Output the [X, Y] coordinate of the center of the cell containing the given text.  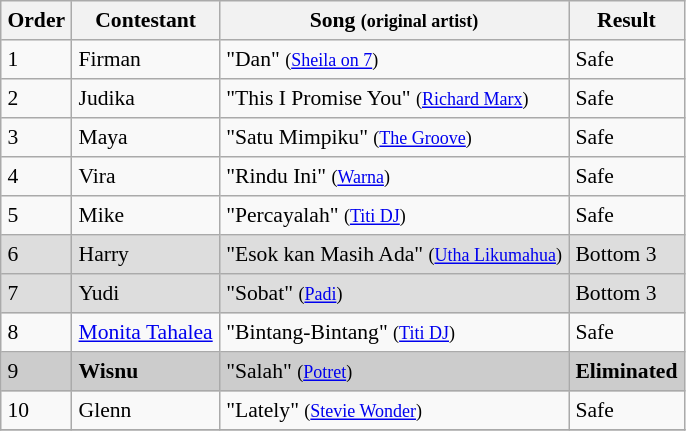
Maya [146, 138]
1 [36, 60]
"Dan" (Sheila on 7) [394, 60]
Song (original artist) [394, 20]
"Salah" (Potret) [394, 372]
"Rindu Ini" (Warna) [394, 176]
8 [36, 332]
Result [626, 20]
4 [36, 176]
10 [36, 410]
"Sobat" (Padi) [394, 294]
Order [36, 20]
Harry [146, 254]
"Bintang-Bintang" (Titi DJ) [394, 332]
"Esok kan Masih Ada" (Utha Likumahua) [394, 254]
Wisnu [146, 372]
3 [36, 138]
Mike [146, 216]
6 [36, 254]
Monita Tahalea [146, 332]
"Percayalah" (Titi DJ) [394, 216]
2 [36, 98]
Contestant [146, 20]
"This I Promise You" (Richard Marx) [394, 98]
Eliminated [626, 372]
"Lately" (Stevie Wonder) [394, 410]
Yudi [146, 294]
Judika [146, 98]
5 [36, 216]
Vira [146, 176]
"Satu Mimpiku" (The Groove) [394, 138]
7 [36, 294]
Firman [146, 60]
Glenn [146, 410]
9 [36, 372]
